Capture the cell that displays the provided text and extract its (X, Y) central coordinate. 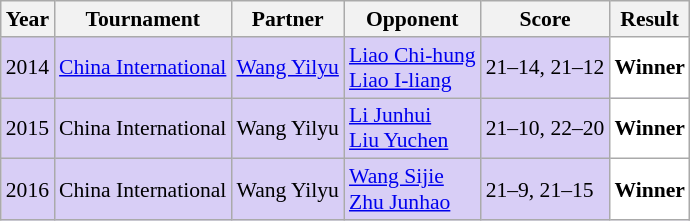
Tournament (142, 19)
Result (650, 19)
2015 (28, 128)
Liao Chi-hung Liao I-liang (412, 68)
21–10, 22–20 (546, 128)
2014 (28, 68)
Partner (288, 19)
2016 (28, 190)
Opponent (412, 19)
21–9, 21–15 (546, 190)
Score (546, 19)
Year (28, 19)
Wang Sijie Zhu Junhao (412, 190)
21–14, 21–12 (546, 68)
Li Junhui Liu Yuchen (412, 128)
